Locate the cell with the specified text and output its [X, Y] center coordinate. 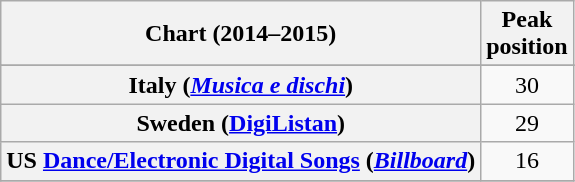
Chart (2014–2015) [241, 34]
US Dance/Electronic Digital Songs (Billboard) [241, 161]
Sweden (DigiListan) [241, 123]
29 [527, 123]
Italy (Musica e dischi) [241, 85]
Peakposition [527, 34]
16 [527, 161]
30 [527, 85]
